Identify which cell holds the provided text, then report its (X, Y) central coordinate. 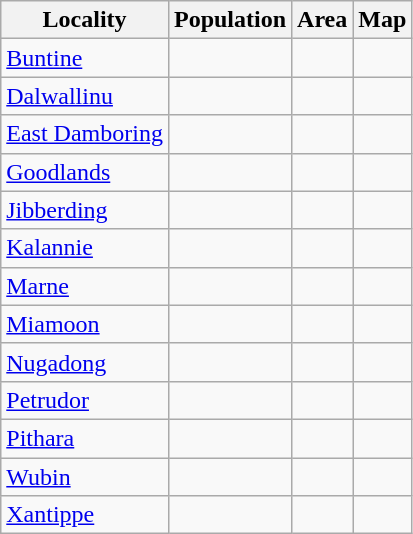
East Damboring (85, 134)
Wubin (85, 477)
Goodlands (85, 172)
Map (382, 20)
Pithara (85, 438)
Population (230, 20)
Dalwallinu (85, 96)
Locality (85, 20)
Buntine (85, 58)
Xantippe (85, 515)
Marne (85, 286)
Petrudor (85, 400)
Miamoon (85, 324)
Jibberding (85, 210)
Area (322, 20)
Nugadong (85, 362)
Kalannie (85, 248)
